For the text-containing cell, return its midpoint in [x, y] coordinate format. 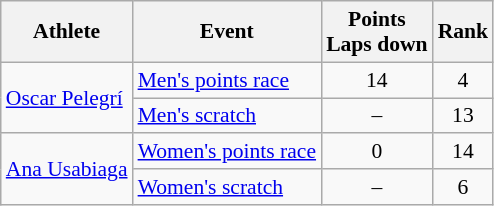
6 [464, 187]
4 [464, 80]
Ana Usabiaga [67, 170]
PointsLaps down [377, 32]
0 [377, 152]
Men's points race [228, 80]
Athlete [67, 32]
Women's points race [228, 152]
Oscar Pelegrí [67, 98]
Event [228, 32]
Women's scratch [228, 187]
Rank [464, 32]
Men's scratch [228, 116]
13 [464, 116]
